Find where the given text appears and provide that cell's center as [X, Y] coordinate. 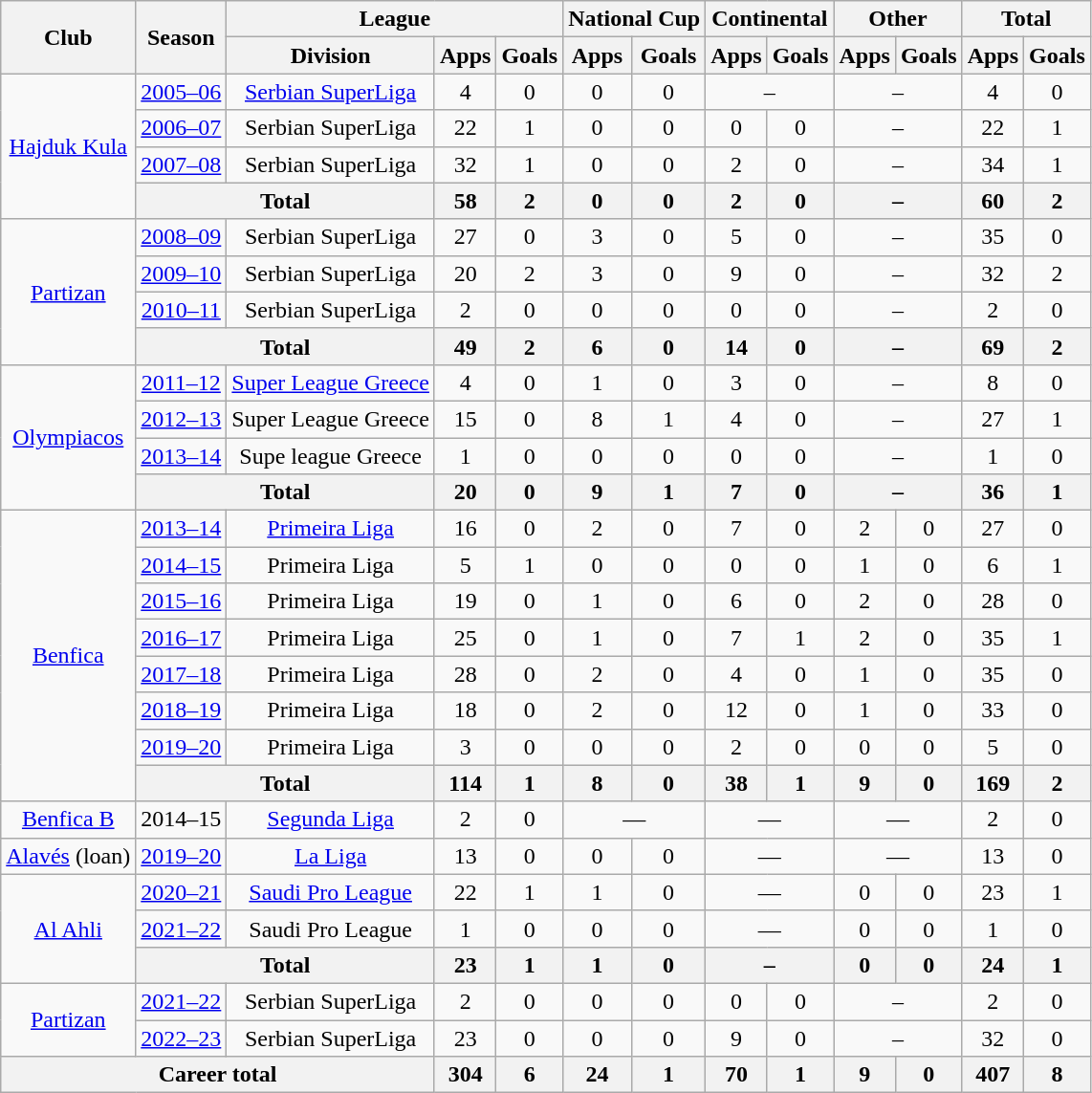
Benfica [69, 656]
2018–19 [182, 710]
69 [993, 346]
2008–09 [182, 237]
49 [465, 346]
Segunda Liga [331, 820]
12 [736, 710]
Club [69, 37]
15 [465, 419]
2022–23 [182, 1038]
2017–18 [182, 674]
38 [736, 783]
18 [465, 710]
2012–13 [182, 419]
2015–16 [182, 601]
Career total [218, 1075]
Olympiacos [69, 437]
34 [993, 164]
Benfica B [69, 820]
2009–10 [182, 273]
60 [993, 201]
25 [465, 638]
Division [331, 55]
114 [465, 783]
14 [736, 346]
304 [465, 1075]
2020–21 [182, 892]
Other [898, 19]
70 [736, 1075]
2016–17 [182, 638]
Supe league Greece [331, 456]
National Cup [635, 19]
36 [993, 492]
Al Ahli [69, 929]
2006–07 [182, 128]
33 [993, 710]
2007–08 [182, 164]
169 [993, 783]
58 [465, 201]
Continental [770, 19]
Hajduk Kula [69, 146]
Season [182, 37]
407 [993, 1075]
2010–11 [182, 310]
2011–12 [182, 383]
2005–06 [182, 92]
League [395, 19]
La Liga [331, 856]
19 [465, 601]
Alavés (loan) [69, 856]
16 [465, 529]
